Provide the [X, Y] coordinate of the cell's center where the given text is located.  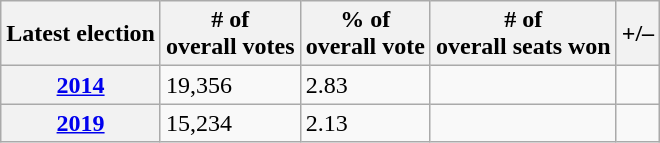
# ofoverall votes [230, 34]
15,234 [230, 123]
19,356 [230, 85]
+/– [638, 34]
2019 [81, 123]
% ofoverall vote [365, 34]
2.83 [365, 85]
# ofoverall seats won [523, 34]
2014 [81, 85]
2.13 [365, 123]
Latest election [81, 34]
